For the text-containing cell, return its midpoint in (x, y) coordinate format. 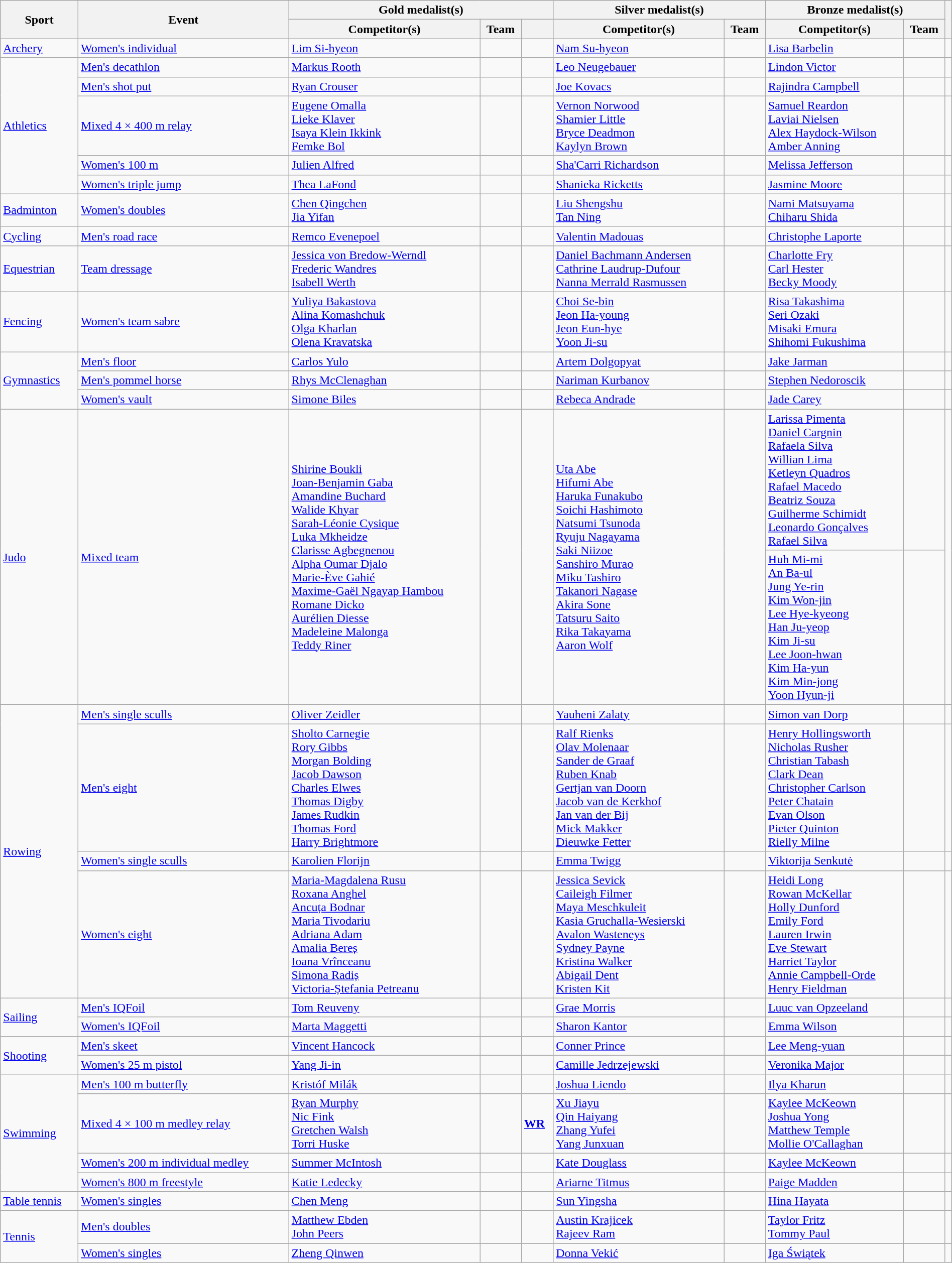
Nariman Kurbanov (639, 381)
Women's triple jump (183, 184)
Lisa Barbelin (835, 48)
Event (183, 20)
Judo (39, 557)
Markus Rooth (385, 67)
WR (537, 1123)
Tom Reuveny (385, 1007)
Iga Świątek (835, 1253)
Women's IQFoil (183, 1027)
Athletics (39, 125)
Conner Prince (639, 1046)
Hina Hayata (835, 1201)
Nam Su-hyeon (639, 48)
Fencing (39, 321)
Summer McIntosh (385, 1163)
Men's skeet (183, 1046)
Women's single sculls (183, 861)
Rowing (39, 851)
Men's pommel horse (183, 381)
Mixed 4 × 400 m relay (183, 125)
Chen Meng (385, 1201)
Ryan Crouser (385, 86)
Yauheni Zalaty (639, 714)
Vincent Hancock (385, 1046)
Women's vault (183, 400)
Table tennis (39, 1201)
Women's 800 m freestyle (183, 1182)
Zheng Qinwen (385, 1253)
Leo Neugebauer (639, 67)
Lee Meng-yuan (835, 1046)
Cycling (39, 236)
Women's 100 m (183, 165)
Silver medalist(s) (660, 10)
Badminton (39, 210)
Sholto CarnegieRory GibbsMorgan BoldingJacob DawsonCharles ElwesThomas DigbyJames RudkinThomas FordHarry Brightmore (385, 788)
Charlotte Fry Carl Hester Becky Moody (835, 269)
Mixed team (183, 557)
Veronika Major (835, 1065)
Remco Evenepoel (385, 236)
Joshua Liendo (639, 1084)
Bronze medalist(s) (855, 10)
Simone Biles (385, 400)
Julien Alfred (385, 165)
Swimming (39, 1132)
Katie Ledecky (385, 1182)
Kristóf Milák (385, 1084)
Ilya Kharun (835, 1084)
Viktorija Senkutė (835, 861)
Daniel Bachmann Andersen Cathrine Laudrup-Dufour Nanna Merrald Rasmussen (639, 269)
Emma Twigg (639, 861)
Samuel Reardon Laviai Nielsen Alex Haydock-Wilson Amber Anning (835, 125)
Kaylee McKeown Joshua Yong Matthew Temple Mollie O'Callaghan (835, 1123)
Austin Krajicek Rajeev Ram (639, 1227)
Matthew Ebden John Peers (385, 1227)
Tennis (39, 1237)
Kate Douglass (639, 1163)
Chen QingchenJia Yifan (385, 210)
Gymnastics (39, 380)
Gold medalist(s) (421, 10)
Team dressage (183, 269)
Yang Ji-in (385, 1065)
Huh Mi-mi An Ba-ul Jung Ye-rin Kim Won-jin Lee Hye-kyeong Han Ju-yeop Kim Ji-su Lee Joon-hwan Kim Ha-yun Kim Min-jong Yoon Hyun-ji (835, 627)
Rhys McClenaghan (385, 381)
Carlos Yulo (385, 361)
Sharon Kantor (639, 1027)
Donna Vekić (639, 1253)
Xu Jiayu Qin Haiyang Zhang Yufei Yang Junxuan (639, 1123)
Jessica SevickCaileigh FilmerMaya MeschkuleitKasia Gruchalla-WesierskiAvalon WasteneysSydney PayneKristina WalkerAbigail DentKristen Kit (639, 934)
Kaylee McKeown (835, 1163)
Rebeca Andrade (639, 400)
Sport (39, 20)
Jake Jarman (835, 361)
Sailing (39, 1017)
Eugene Omalla Lieke Klaver Isaya Klein Ikkink Femke Bol (385, 125)
Heidi LongRowan McKellarHolly DunfordEmily FordLauren IrwinEve StewartHarriet TaylorAnnie Campbell-OrdeHenry Fieldman (835, 934)
Mixed 4 × 100 m medley relay (183, 1123)
Men's eight (183, 788)
Joe Kovacs (639, 86)
Archery (39, 48)
Vernon Norwood Shamier Little Bryce Deadmon Kaylyn Brown (639, 125)
Ralf RienksOlav MolenaarSander de GraafRuben KnabGertjan van DoornJacob van de KerkhofJan van der BijMick MakkerDieuwke Fetter (639, 788)
Women's individual (183, 48)
Jessica von Bredow-Werndl Frederic Wandres Isabell Werth (385, 269)
Christophe Laporte (835, 236)
Karolien Florijn (385, 861)
Paige Madden (835, 1182)
Men's decathlon (183, 67)
Simon van Dorp (835, 714)
Men's 100 m butterfly (183, 1084)
Thea LaFond (385, 184)
Yuliya Bakastova Alina Komashchuk Olga Kharlan Olena Kravatska (385, 321)
Nami MatsuyamaChiharu Shida (835, 210)
Maria-Magdalena RusuRoxana AnghelAncuța BodnarMaria TivodariuAdriana AdamAmalia BereșIoana VrînceanuSimona RadișVictoria-Ștefania Petreanu (385, 934)
Rajindra Campbell (835, 86)
Oliver Zeidler (385, 714)
Men's single sculls (183, 714)
Men's IQFoil (183, 1007)
Men's road race (183, 236)
Ariarne Titmus (639, 1182)
Jade Carey (835, 400)
Henry HollingsworthNicholas RusherChristian TabashClark DeanChristopher CarlsonPeter ChatainEvan OlsonPieter QuintonRielly Milne (835, 788)
Taylor Fritz Tommy Paul (835, 1227)
Liu ShengshuTan Ning (639, 210)
Stephen Nedoroscik (835, 381)
Grae Morris (639, 1007)
Men's shot put (183, 86)
Sha'Carri Richardson (639, 165)
Lindon Victor (835, 67)
Women's 200 m individual medley (183, 1163)
Sun Yingsha (639, 1201)
Lim Si-hyeon (385, 48)
Women's eight (183, 934)
Choi Se-bin Jeon Ha-young Jeon Eun-hye Yoon Ji-su (639, 321)
Valentin Madouas (639, 236)
Equestrian (39, 269)
Women's 25 m pistol (183, 1065)
Women's doubles (183, 210)
Melissa Jefferson (835, 165)
Risa Takashima Seri Ozaki Misaki Emura Shihomi Fukushima (835, 321)
Luuc van Opzeeland (835, 1007)
Ryan Murphy Nic Fink Gretchen Walsh Torri Huske (385, 1123)
Shanieka Ricketts (639, 184)
Shooting (39, 1055)
Men's doubles (183, 1227)
Emma Wilson (835, 1027)
Marta Maggetti (385, 1027)
Jasmine Moore (835, 184)
Men's floor (183, 361)
Artem Dolgopyat (639, 361)
Women's team sabre (183, 321)
Camille Jedrzejewski (639, 1065)
